Detect which cell encompasses the target text, then output its (x, y) center coordinate. 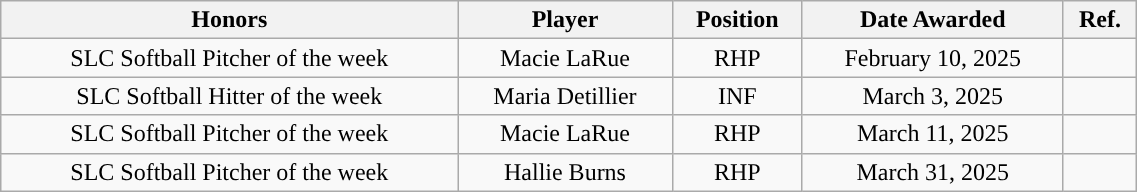
Player (565, 20)
March 11, 2025 (932, 134)
INF (737, 96)
March 31, 2025 (932, 172)
Honors (230, 20)
Ref. (1100, 20)
Maria Detillier (565, 96)
Date Awarded (932, 20)
Position (737, 20)
February 10, 2025 (932, 58)
March 3, 2025 (932, 96)
Hallie Burns (565, 172)
SLC Softball Hitter of the week (230, 96)
